Scan for the cell matching the given text and deliver its [x, y] coordinate at center. 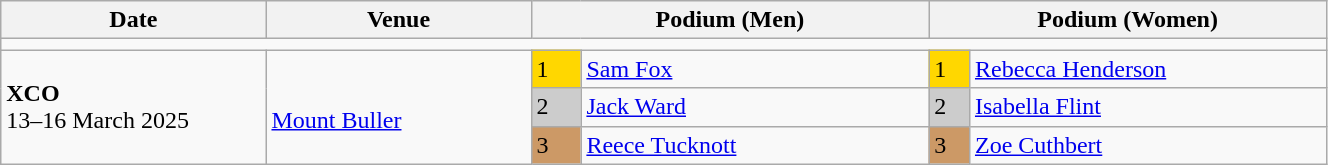
Venue [398, 20]
Jack Ward [755, 107]
Date [134, 20]
Zoe Cuthbert [1148, 145]
Sam Fox [755, 69]
Rebecca Henderson [1148, 69]
Reece Tucknott [755, 145]
Podium (Women) [1128, 20]
XCO 13–16 March 2025 [134, 107]
Mount Buller [398, 107]
Podium (Men) [730, 20]
Isabella Flint [1148, 107]
